Scan for the cell matching the given text and deliver its [x, y] coordinate at center. 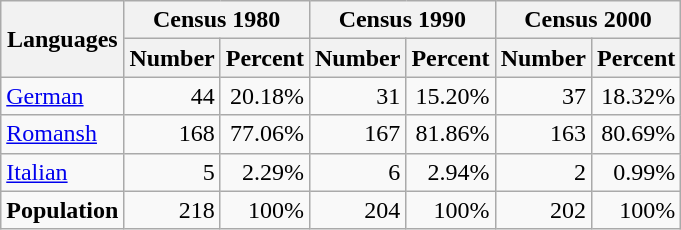
2.94% [450, 172]
Census 1980 [217, 20]
Census 1990 [402, 20]
Languages [62, 39]
168 [172, 134]
Census 2000 [588, 20]
37 [543, 96]
2 [543, 172]
77.06% [264, 134]
Romansh [62, 134]
218 [172, 210]
167 [357, 134]
20.18% [264, 96]
163 [543, 134]
202 [543, 210]
81.86% [450, 134]
2.29% [264, 172]
5 [172, 172]
0.99% [636, 172]
31 [357, 96]
German [62, 96]
44 [172, 96]
Population [62, 210]
204 [357, 210]
15.20% [450, 96]
80.69% [636, 134]
6 [357, 172]
18.32% [636, 96]
Italian [62, 172]
